From the cell containing the given text, extract its center point as [X, Y] coordinate. 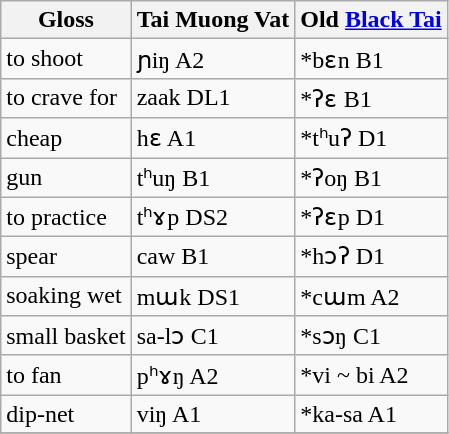
viŋ A1 [213, 414]
caw B1 [213, 257]
tʰuŋ B1 [213, 178]
sa-lɔ C1 [213, 336]
*ka-sa A1 [371, 414]
to crave for [66, 98]
*ʔɛp D1 [371, 217]
*tʰuʔ D1 [371, 138]
Gloss [66, 20]
Old Black Tai [371, 20]
to fan [66, 375]
*sɔŋ C1 [371, 336]
hɛ A1 [213, 138]
to shoot [66, 59]
*hɔʔ D1 [371, 257]
pʰɤŋ A2 [213, 375]
*vi ~ bi A2 [371, 375]
spear [66, 257]
dip-net [66, 414]
gun [66, 178]
*cɯm A2 [371, 296]
Tai Muong Vat [213, 20]
ɲiŋ A2 [213, 59]
small basket [66, 336]
cheap [66, 138]
to practice [66, 217]
*ʔɛ B1 [371, 98]
mɯk DS1 [213, 296]
tʰɤp DS2 [213, 217]
*ʔoŋ B1 [371, 178]
*bɛn B1 [371, 59]
soaking wet [66, 296]
zaak DL1 [213, 98]
